Return [x, y] of the center of cell containing provided text 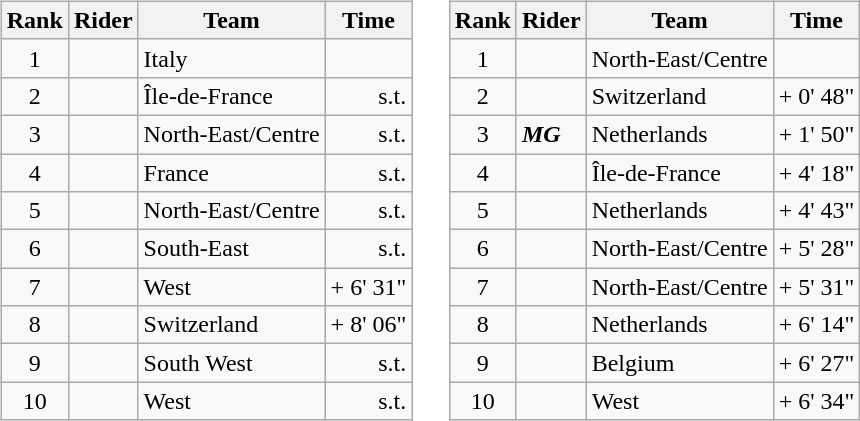
+ 6' 31" [368, 287]
+ 5' 31" [816, 287]
+ 6' 14" [816, 325]
South West [232, 363]
+ 4' 43" [816, 211]
South-East [232, 249]
+ 4' 18" [816, 173]
+ 5' 28" [816, 249]
Belgium [680, 363]
+ 8' 06" [368, 325]
MG [551, 134]
+ 6' 34" [816, 401]
+ 1' 50" [816, 134]
+ 6' 27" [816, 363]
Italy [232, 58]
France [232, 173]
+ 0' 48" [816, 96]
